Determine the (x, y) coordinate at the center of the cell enclosing the given text.  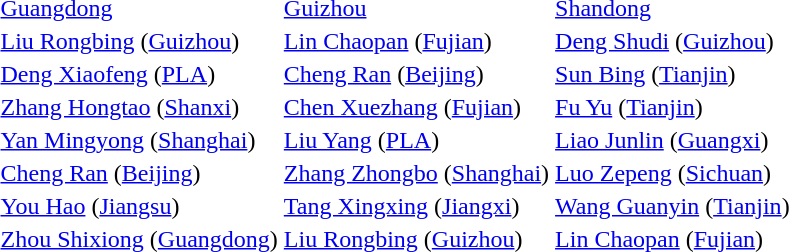
Zhang Zhongbo (Shanghai) (416, 173)
Lin Chaopan (Fujian) (416, 41)
Liu Yang (PLA) (416, 140)
Chen Xuezhang (Fujian) (416, 107)
Tang Xingxing (Jiangxi) (416, 206)
Cheng Ran (Beijing) (416, 74)
